Locate the cell with the specified text and output its (X, Y) center coordinate. 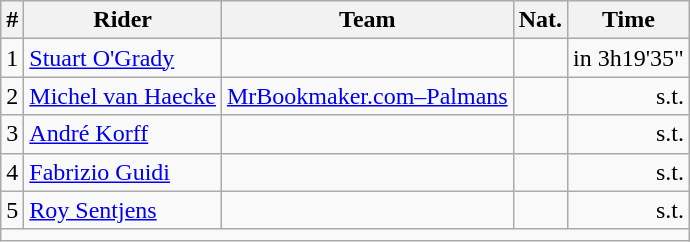
3 (12, 134)
Nat. (540, 20)
2 (12, 96)
Roy Sentjens (123, 210)
MrBookmaker.com–Palmans (367, 96)
Time (629, 20)
Team (367, 20)
4 (12, 172)
in 3h19'35" (629, 58)
Rider (123, 20)
1 (12, 58)
5 (12, 210)
Michel van Haecke (123, 96)
André Korff (123, 134)
Fabrizio Guidi (123, 172)
# (12, 20)
Stuart O'Grady (123, 58)
